Return [X, Y] of the center of cell containing provided text 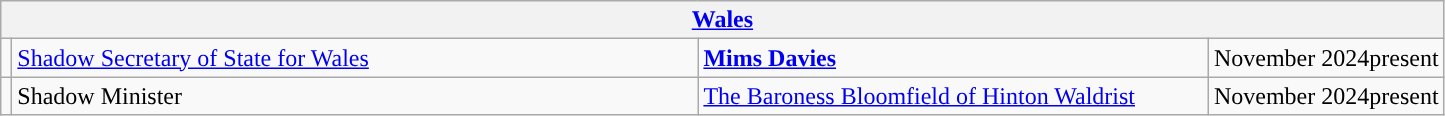
The Baroness Bloomfield of Hinton Waldrist [954, 96]
Shadow Minister [355, 96]
Wales [722, 20]
Mims Davies [954, 58]
Shadow Secretary of State for Wales [355, 58]
